Find where the given text appears and provide that cell's center as (X, Y) coordinate. 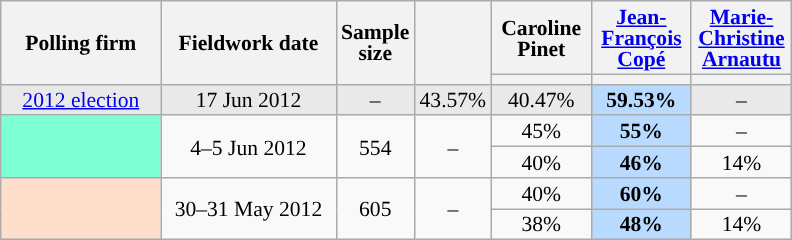
Polling firm (81, 42)
43.57% (452, 100)
30–31 May 2012 (248, 209)
48% (641, 224)
Fieldwork date (248, 42)
Marie-Christine Arnautu (741, 38)
45% (541, 132)
38% (541, 224)
Jean-François Copé (641, 38)
2012 election (81, 100)
40.47% (541, 100)
55% (641, 132)
60% (641, 194)
46% (641, 162)
17 Jun 2012 (248, 100)
Samplesize (375, 42)
605 (375, 209)
4–5 Jun 2012 (248, 147)
554 (375, 147)
59.53% (641, 100)
Caroline Pinet (541, 38)
